Determine the [x, y] coordinate at the center of the cell enclosing the given text.  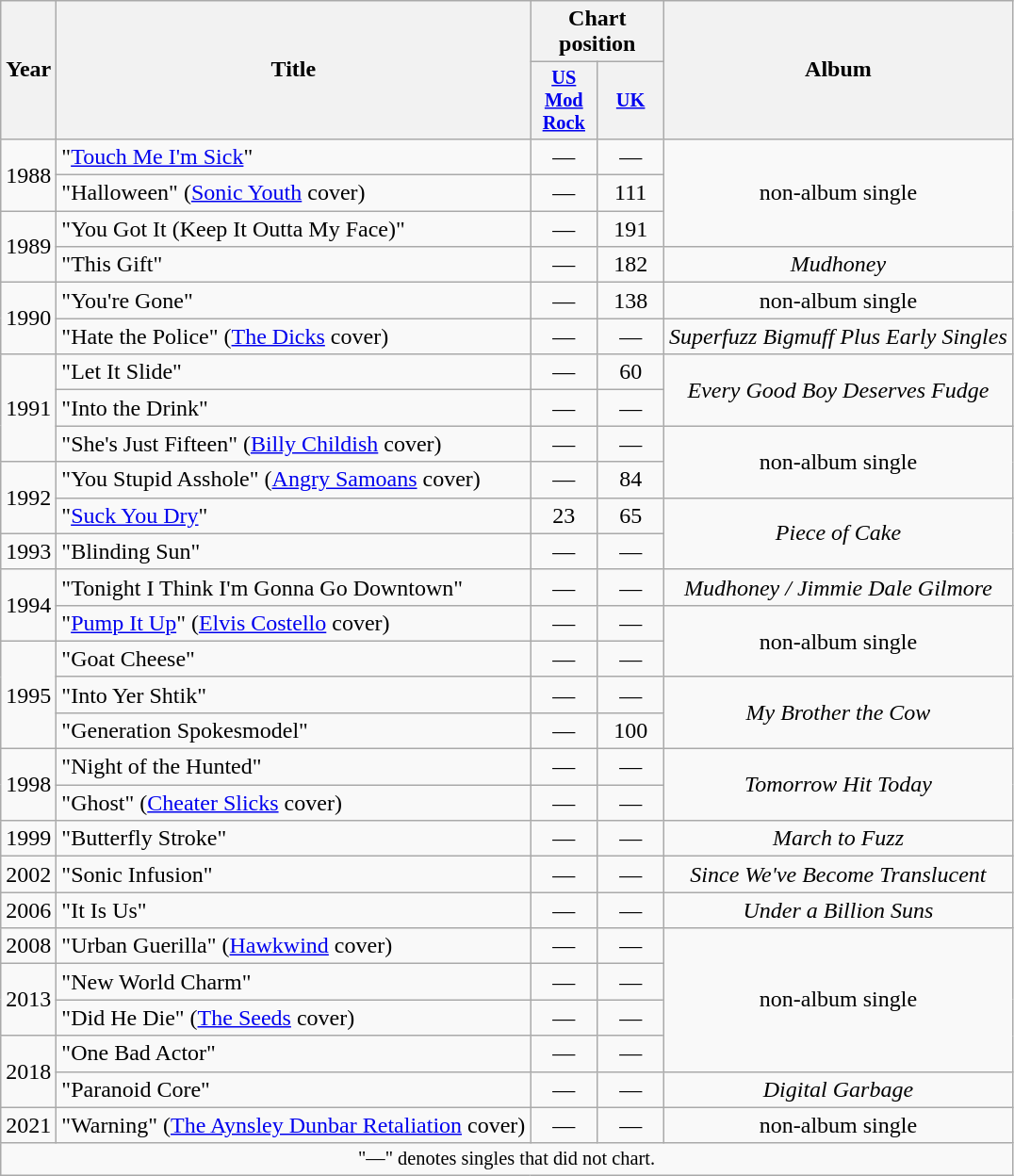
Under a Billion Suns [839, 910]
1994 [28, 605]
111 [631, 193]
"Paranoid Core" [294, 1089]
"Tonight I Think I'm Gonna Go Downtown" [294, 587]
"Pump It Up" (Elvis Costello cover) [294, 623]
1993 [28, 551]
USMod Rock [564, 101]
191 [631, 229]
"Did He Die" (The Seeds cover) [294, 1018]
"Butterfly Stroke" [294, 839]
84 [631, 480]
1989 [28, 247]
Digital Garbage [839, 1089]
2002 [28, 874]
2006 [28, 910]
1988 [28, 174]
"Into the Drink" [294, 408]
Mudhoney / Jimmie Dale Gilmore [839, 587]
"Ghost" (Cheater Slicks cover) [294, 803]
"Into Yer Shtik" [294, 694]
"Urban Guerilla" (Hawkwind cover) [294, 946]
"Halloween" (Sonic Youth cover) [294, 193]
"Let It Slide" [294, 372]
23 [564, 515]
Piece of Cake [839, 533]
1992 [28, 498]
1990 [28, 318]
"Touch Me I'm Sick" [294, 156]
1999 [28, 839]
138 [631, 301]
2018 [28, 1071]
60 [631, 372]
182 [631, 265]
"Warning" (The Aynsley Dunbar Retaliation cover) [294, 1125]
"Night of the Hunted" [294, 767]
"Blinding Sun" [294, 551]
UK [631, 101]
1998 [28, 785]
Since We've Become Translucent [839, 874]
Chart position [597, 32]
2013 [28, 1000]
Tomorrow Hit Today [839, 785]
March to Fuzz [839, 839]
"Generation Spokesmodel" [294, 730]
"New World Charm" [294, 982]
"You Stupid Asshole" (Angry Samoans cover) [294, 480]
Title [294, 70]
"Hate the Police" (The Dicks cover) [294, 336]
"One Bad Actor" [294, 1053]
"Sonic Infusion" [294, 874]
1995 [28, 694]
"She's Just Fifteen" (Billy Childish cover) [294, 444]
"Suck You Dry" [294, 515]
Every Good Boy Deserves Fudge [839, 390]
"This Gift" [294, 265]
Year [28, 70]
2008 [28, 946]
Mudhoney [839, 265]
"You're Gone" [294, 301]
My Brother the Cow [839, 712]
"Goat Cheese" [294, 659]
2021 [28, 1125]
65 [631, 515]
"—" denotes singles that did not chart. [507, 1159]
Superfuzz Bigmuff Plus Early Singles [839, 336]
"It Is Us" [294, 910]
100 [631, 730]
"You Got It (Keep It Outta My Face)" [294, 229]
1991 [28, 408]
Album [839, 70]
